Provide the [X, Y] coordinate of the cell's center where the given text is located.  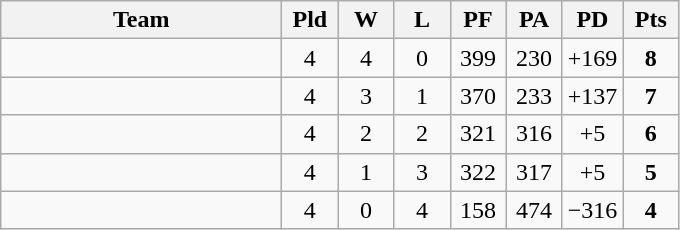
W [366, 20]
158 [478, 210]
PA [534, 20]
399 [478, 58]
Pts [651, 20]
PD [592, 20]
PF [478, 20]
L [422, 20]
+137 [592, 96]
8 [651, 58]
317 [534, 172]
321 [478, 134]
322 [478, 172]
370 [478, 96]
7 [651, 96]
6 [651, 134]
+169 [592, 58]
Pld [310, 20]
474 [534, 210]
Team [142, 20]
5 [651, 172]
316 [534, 134]
230 [534, 58]
233 [534, 96]
−316 [592, 210]
